Search for the cell housing the specified text and yield its (X, Y) center coordinate. 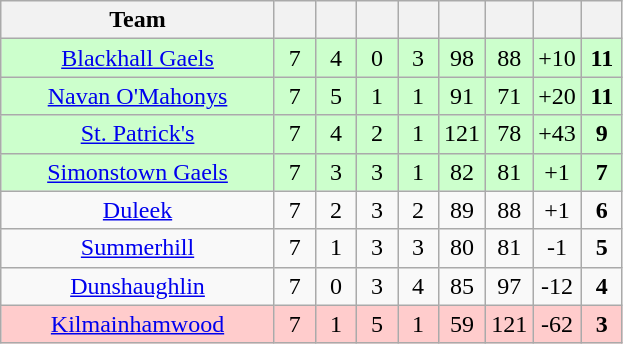
59 (462, 324)
-62 (558, 324)
82 (462, 172)
Summerhill (138, 248)
+10 (558, 58)
80 (462, 248)
St. Patrick's (138, 134)
71 (510, 96)
Dunshaughlin (138, 286)
Team (138, 20)
9 (602, 134)
89 (462, 210)
6 (602, 210)
Blackhall Gaels (138, 58)
+20 (558, 96)
97 (510, 286)
Navan O'Mahonys (138, 96)
+43 (558, 134)
Kilmainhamwood (138, 324)
-1 (558, 248)
-12 (558, 286)
Simonstown Gaels (138, 172)
98 (462, 58)
Duleek (138, 210)
78 (510, 134)
91 (462, 96)
85 (462, 286)
